Pinpoint the cell where the given text exists, returning its (X, Y) midpoint coordinate. 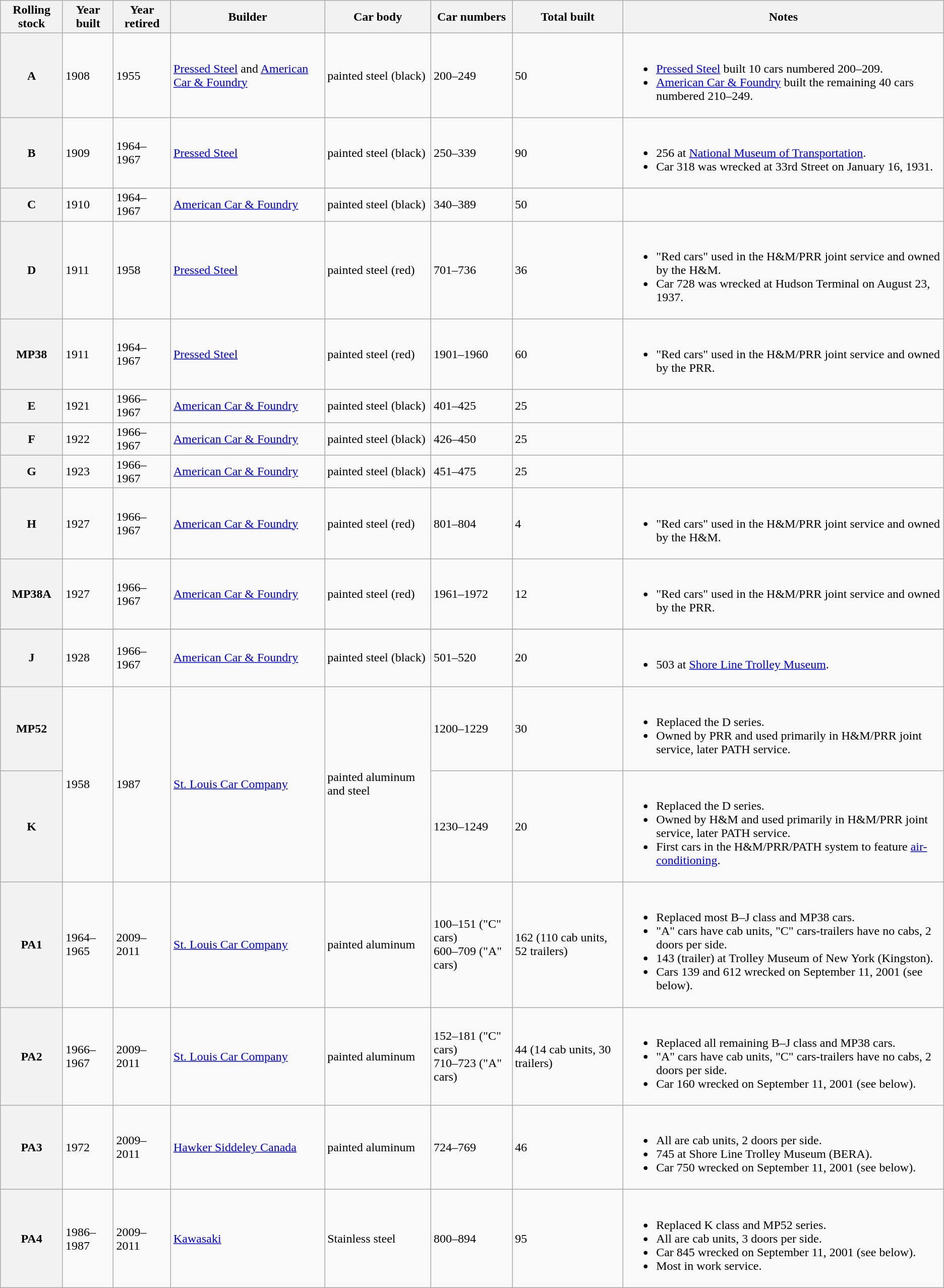
1908 (88, 76)
1986–1987 (88, 1239)
Builder (248, 17)
Year built (88, 17)
PA3 (32, 1147)
1955 (142, 76)
D (32, 270)
All are cab units, 2 doors per side.745 at Shore Line Trolley Museum (BERA).Car 750 wrecked on September 11, 2001 (see below). (784, 1147)
44 (14 cab units, 30 trailers) (568, 1056)
C (32, 205)
250–339 (472, 153)
PA2 (32, 1056)
200–249 (472, 76)
100–151 ("C" cars)600–709 ("A" cars) (472, 945)
1961–1972 (472, 594)
152–181 ("C" cars)710–723 ("A" cars) (472, 1056)
1964–1965 (88, 945)
36 (568, 270)
Rolling stock (32, 17)
401–425 (472, 406)
90 (568, 153)
95 (568, 1239)
Total built (568, 17)
K (32, 826)
Pressed Steel and American Car & Foundry (248, 76)
46 (568, 1147)
724–769 (472, 1147)
"Red cars" used in the H&M/PRR joint service and owned by the H&M. (784, 523)
501–520 (472, 658)
1923 (88, 471)
426–450 (472, 439)
PA1 (32, 945)
B (32, 153)
1200–1229 (472, 729)
162 (110 cab units, 52 trailers) (568, 945)
MP52 (32, 729)
1928 (88, 658)
"Red cars" used in the H&M/PRR joint service and owned by the H&M.Car 728 was wrecked at Hudson Terminal on August 23, 1937. (784, 270)
1972 (88, 1147)
256 at National Museum of Transportation.Car 318 was wrecked at 33rd Street on January 16, 1931. (784, 153)
1910 (88, 205)
Replaced the D series.Owned by PRR and used primarily in H&M/PRR joint service, later PATH service. (784, 729)
Replaced K class and MP52 series.All are cab units, 3 doors per side.Car 845 wrecked on September 11, 2001 (see below).Most in work service. (784, 1239)
12 (568, 594)
1987 (142, 784)
1909 (88, 153)
MP38A (32, 594)
1230–1249 (472, 826)
MP38 (32, 354)
Kawasaki (248, 1239)
painted aluminum and steel (378, 784)
4 (568, 523)
451–475 (472, 471)
503 at Shore Line Trolley Museum. (784, 658)
Notes (784, 17)
F (32, 439)
801–804 (472, 523)
30 (568, 729)
Car body (378, 17)
Stainless steel (378, 1239)
Pressed Steel built 10 cars numbered 200–209.American Car & Foundry built the remaining 40 cars numbered 210–249. (784, 76)
A (32, 76)
60 (568, 354)
E (32, 406)
1921 (88, 406)
G (32, 471)
H (32, 523)
Year retired (142, 17)
Car numbers (472, 17)
340–389 (472, 205)
1922 (88, 439)
Hawker Siddeley Canada (248, 1147)
701–736 (472, 270)
1901–1960 (472, 354)
J (32, 658)
800–894 (472, 1239)
PA4 (32, 1239)
